Find where the given text appears and provide that cell's center as (x, y) coordinate. 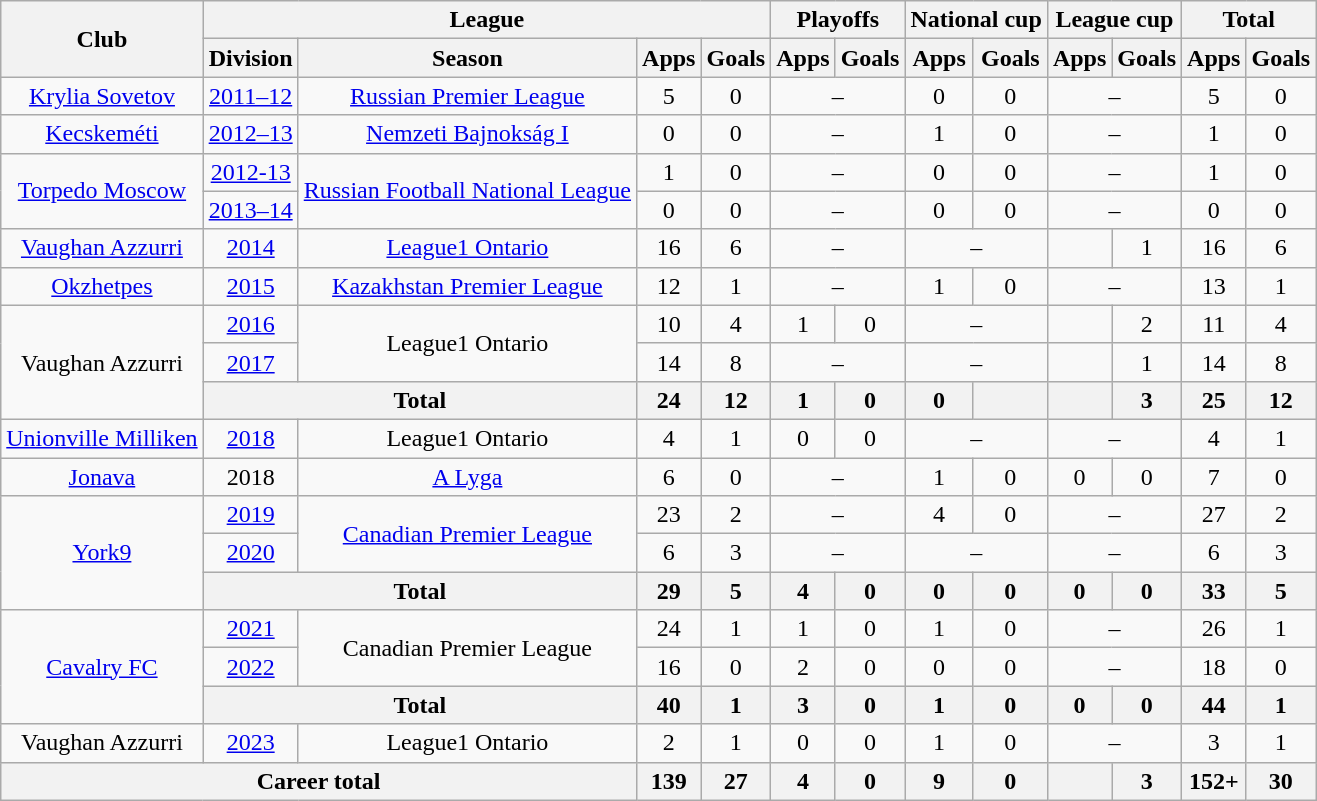
2013–14 (250, 210)
9 (939, 781)
44 (1214, 705)
Jonava (102, 477)
Club (102, 39)
139 (669, 781)
2012–13 (250, 134)
Unionville Milliken (102, 438)
25 (1214, 400)
29 (669, 591)
152+ (1214, 781)
League (487, 20)
30 (1281, 781)
Kazakhstan Premier League (467, 286)
League cup (1114, 20)
2015 (250, 286)
2016 (250, 324)
2021 (250, 629)
A Lyga (467, 477)
2022 (250, 667)
Russian Football National League (467, 191)
Kecskeméti (102, 134)
2014 (250, 248)
40 (669, 705)
26 (1214, 629)
18 (1214, 667)
Okzhetpes (102, 286)
2012-13 (250, 172)
Playoffs (838, 20)
23 (669, 515)
Krylia Sovetov (102, 96)
Russian Premier League (467, 96)
Division (250, 58)
National cup (976, 20)
13 (1214, 286)
2023 (250, 743)
33 (1214, 591)
Season (467, 58)
2019 (250, 515)
2020 (250, 553)
Nemzeti Bajnokság I (467, 134)
7 (1214, 477)
10 (669, 324)
Cavalry FC (102, 667)
Torpedo Moscow (102, 191)
Career total (319, 781)
2017 (250, 362)
11 (1214, 324)
York9 (102, 553)
2011–12 (250, 96)
